For the text-containing cell, return its midpoint in (x, y) coordinate format. 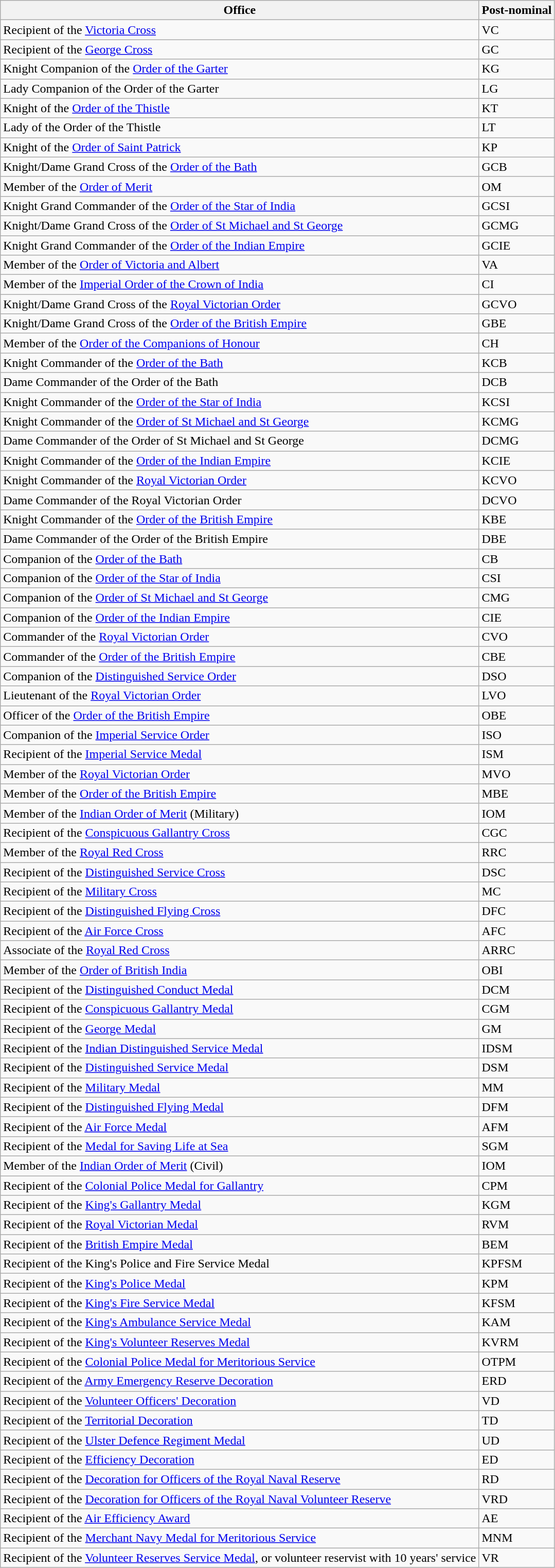
Recipient of the Efficiency Decoration (240, 1459)
OTPM (516, 1362)
Knight Companion of the Order of the Garter (240, 69)
MBE (516, 794)
Knight/Dame Grand Cross of the Royal Victorian Order (240, 304)
Recipient of the Air Efficiency Award (240, 1519)
Recipient of the Decoration for Officers of the Royal Naval Volunteer Reserve (240, 1499)
UD (516, 1440)
GCB (516, 167)
Recipient of the Volunteer Officers' Decoration (240, 1401)
Dame Commander of the Royal Victorian Order (240, 500)
Recipient of the King's Ambulance Service Medal (240, 1323)
KCSI (516, 402)
VC (516, 30)
LG (516, 89)
Member of the Order of Merit (240, 186)
ISM (516, 754)
KPFSM (516, 1264)
KBE (516, 519)
Knight Commander of the Order of the Bath (240, 363)
DCM (516, 990)
CMG (516, 598)
Recipient of the Conspicuous Gallantry Cross (240, 833)
MC (516, 892)
Member of the Royal Victorian Order (240, 774)
GCSI (516, 206)
AFC (516, 931)
Recipient of the Royal Victorian Medal (240, 1225)
Recipient of the King's Volunteer Reserves Medal (240, 1342)
Knight/Dame Grand Cross of the Order of St Michael and St George (240, 225)
Recipient of the Indian Distinguished Service Medal (240, 1048)
RRC (516, 852)
Dame Commander of the Order of St Michael and St George (240, 441)
OBE (516, 715)
Knight Commander of the Order of the Star of India (240, 402)
KVRM (516, 1342)
Recipient of the Medal for Saving Life at Sea (240, 1146)
MNM (516, 1538)
Companion of the Order of the Indian Empire (240, 618)
Recipient of the King's Police and Fire Service Medal (240, 1264)
GBE (516, 324)
KT (516, 108)
Recipient of the Territorial Decoration (240, 1420)
Recipient of the Military Cross (240, 892)
Member of the Imperial Order of the Crown of India (240, 285)
CSI (516, 578)
VRD (516, 1499)
OM (516, 186)
Knight Commander of the Order of the Indian Empire (240, 461)
KCB (516, 363)
KCIE (516, 461)
Commander of the Order of the British Empire (240, 657)
Recipient of the Victoria Cross (240, 30)
DCB (516, 382)
Member of the Order of Victoria and Albert (240, 265)
BEM (516, 1244)
Recipient of the King's Fire Service Medal (240, 1303)
Recipient of the Decoration for Officers of the Royal Naval Reserve (240, 1479)
GCMG (516, 225)
Post-nominal (516, 10)
Recipient of the British Empire Medal (240, 1244)
GCIE (516, 245)
Recipient of the George Medal (240, 1029)
Knight/Dame Grand Cross of the Order of the Bath (240, 167)
Recipient of the Army Emergency Reserve Decoration (240, 1381)
VD (516, 1401)
KP (516, 147)
Member of the Royal Red Cross (240, 852)
MVO (516, 774)
Member of the Indian Order of Merit (Military) (240, 813)
CPM (516, 1185)
Recipient of the Distinguished Flying Cross (240, 911)
CI (516, 285)
DBE (516, 539)
Recipient of the George Cross (240, 49)
Knight of the Order of the Thistle (240, 108)
OBI (516, 970)
Recipient of the Conspicuous Gallantry Medal (240, 1009)
Member of the Order of the Companions of Honour (240, 343)
Recipient of the Colonial Police Medal for Gallantry (240, 1185)
Member of the Indian Order of Merit (Civil) (240, 1166)
ARRC (516, 950)
Dame Commander of the Order of the British Empire (240, 539)
Commander of the Royal Victorian Order (240, 637)
CH (516, 343)
TD (516, 1420)
Officer of the Order of the British Empire (240, 715)
AFM (516, 1126)
Recipient of the Air Force Cross (240, 931)
Recipient of the Imperial Service Medal (240, 754)
Recipient of the Air Force Medal (240, 1126)
CGC (516, 833)
IDSM (516, 1048)
DCVO (516, 500)
KCMG (516, 421)
Knight Grand Commander of the Order of the Indian Empire (240, 245)
Associate of the Royal Red Cross (240, 950)
KCVO (516, 480)
Member of the Order of British India (240, 970)
CIE (516, 618)
Companion of the Order of the Bath (240, 558)
KPM (516, 1283)
LT (516, 128)
KG (516, 69)
Office (240, 10)
Companion of the Order of St Michael and St George (240, 598)
Companion of the Distinguished Service Order (240, 676)
RVM (516, 1225)
CVO (516, 637)
Companion of the Imperial Service Order (240, 735)
Recipient of the Military Medal (240, 1087)
Knight of the Order of Saint Patrick (240, 147)
KAM (516, 1323)
DCMG (516, 441)
Recipient of the King's Police Medal (240, 1283)
GM (516, 1029)
ISO (516, 735)
Knight Commander of the Order of the British Empire (240, 519)
ERD (516, 1381)
Recipient of the Distinguished Flying Medal (240, 1107)
DSM (516, 1068)
Lady of the Order of the Thistle (240, 128)
DSO (516, 676)
Recipient of the Colonial Police Medal for Meritorious Service (240, 1362)
Recipient of the Distinguished Conduct Medal (240, 990)
Knight Commander of the Order of St Michael and St George (240, 421)
VA (516, 265)
GC (516, 49)
Recipient of the Ulster Defence Regiment Medal (240, 1440)
DFC (516, 911)
CBE (516, 657)
VR (516, 1558)
Recipient of the Volunteer Reserves Service Medal, or volunteer reservist with 10 years' service (240, 1558)
KGM (516, 1205)
CGM (516, 1009)
LVO (516, 696)
Companion of the Order of the Star of India (240, 578)
Knight Commander of the Royal Victorian Order (240, 480)
Knight/Dame Grand Cross of the Order of the British Empire (240, 324)
Recipient of the Merchant Navy Medal for Meritorious Service (240, 1538)
RD (516, 1479)
MM (516, 1087)
Dame Commander of the Order of the Bath (240, 382)
CB (516, 558)
Recipient of the Distinguished Service Cross (240, 872)
AE (516, 1519)
ED (516, 1459)
Lady Companion of the Order of the Garter (240, 89)
Recipient of the King's Gallantry Medal (240, 1205)
SGM (516, 1146)
KFSM (516, 1303)
Recipient of the Distinguished Service Medal (240, 1068)
GCVO (516, 304)
Knight Grand Commander of the Order of the Star of India (240, 206)
Member of the Order of the British Empire (240, 794)
DFM (516, 1107)
Lieutenant of the Royal Victorian Order (240, 696)
DSC (516, 872)
